Search for the cell housing the specified text and yield its (X, Y) center coordinate. 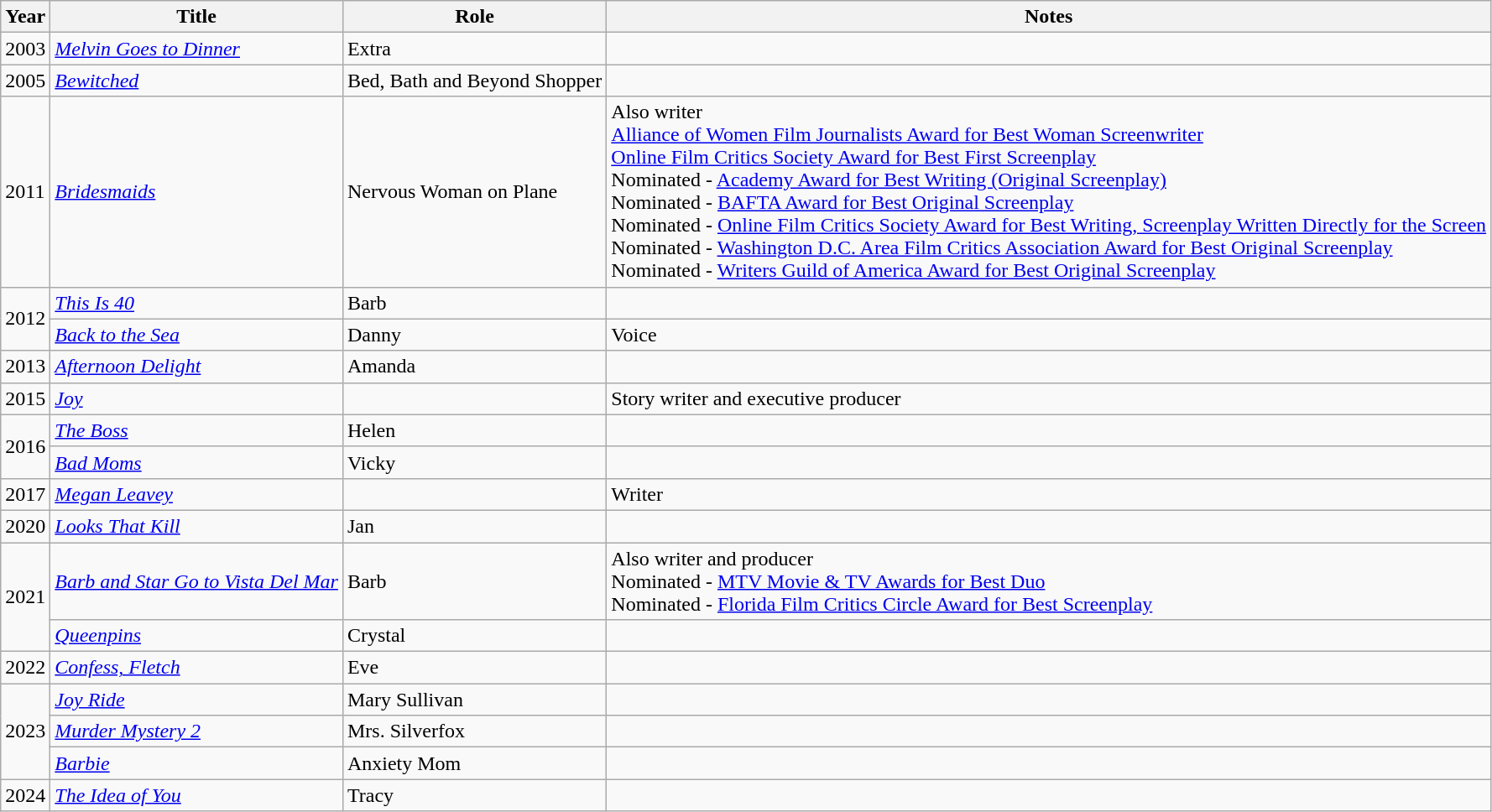
Crystal (474, 636)
The Idea of You (196, 795)
Confess, Fletch (196, 668)
2011 (25, 191)
Megan Leavey (196, 494)
Joy Ride (196, 700)
Writer (1049, 494)
2022 (25, 668)
Danny (474, 335)
Mrs. Silverfox (474, 731)
Back to the Sea (196, 335)
Bridesmaids (196, 191)
Bewitched (196, 81)
Helen (474, 430)
Year (25, 17)
2016 (25, 446)
2012 (25, 319)
The Boss (196, 430)
Extra (474, 49)
Title (196, 17)
Voice (1049, 335)
Mary Sullivan (474, 700)
Notes (1049, 17)
Nervous Woman on Plane (474, 191)
2003 (25, 49)
Bad Moms (196, 462)
Afternoon Delight (196, 367)
Jan (474, 526)
Tracy (474, 795)
Murder Mystery 2 (196, 731)
Anxiety Mom (474, 763)
2024 (25, 795)
2023 (25, 731)
Eve (474, 668)
2013 (25, 367)
Barb and Star Go to Vista Del Mar (196, 580)
This Is 40 (196, 303)
Role (474, 17)
Story writer and executive producer (1049, 398)
Queenpins (196, 636)
Bed, Bath and Beyond Shopper (474, 81)
Vicky (474, 462)
2005 (25, 81)
Amanda (474, 367)
2015 (25, 398)
2020 (25, 526)
Looks That Kill (196, 526)
Also writer and producerNominated - MTV Movie & TV Awards for Best DuoNominated - Florida Film Critics Circle Award for Best Screenplay (1049, 580)
2017 (25, 494)
Barbie (196, 763)
2021 (25, 596)
Melvin Goes to Dinner (196, 49)
Joy (196, 398)
